Scan for the cell matching the given text and deliver its [x, y] coordinate at center. 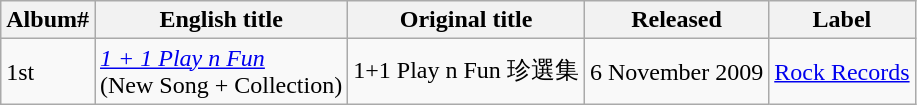
Original title [466, 20]
1st [48, 72]
1 + 1 Play n Fun(New Song + Collection) [220, 72]
Label [842, 20]
Rock Records [842, 72]
Album# [48, 20]
Released [676, 20]
English title [220, 20]
1+1 Play n Fun 珍選集 [466, 72]
6 November 2009 [676, 72]
